For the text-containing cell, return its midpoint in (X, Y) coordinate format. 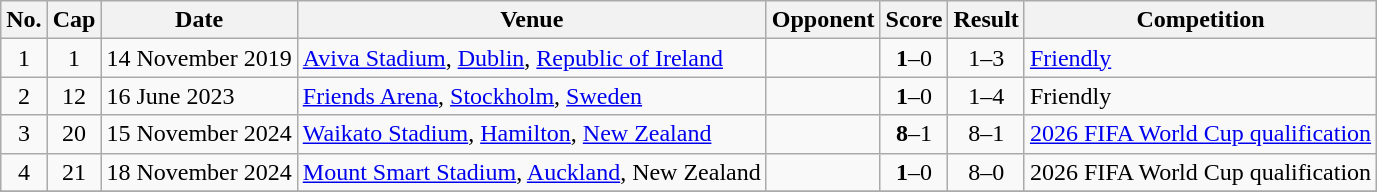
Opponent (823, 20)
No. (24, 20)
1–4 (986, 96)
14 November 2019 (199, 58)
1–3 (986, 58)
Date (199, 20)
Waikato Stadium, Hamilton, New Zealand (532, 134)
12 (74, 96)
20 (74, 134)
Venue (532, 20)
3 (24, 134)
21 (74, 172)
15 November 2024 (199, 134)
16 June 2023 (199, 96)
18 November 2024 (199, 172)
Score (914, 20)
Friends Arena, Stockholm, Sweden (532, 96)
Aviva Stadium, Dublin, Republic of Ireland (532, 58)
Result (986, 20)
4 (24, 172)
Competition (1200, 20)
2 (24, 96)
Mount Smart Stadium, Auckland, New Zealand (532, 172)
8–0 (986, 172)
Cap (74, 20)
